Identify which cell holds the provided text, then report its (x, y) central coordinate. 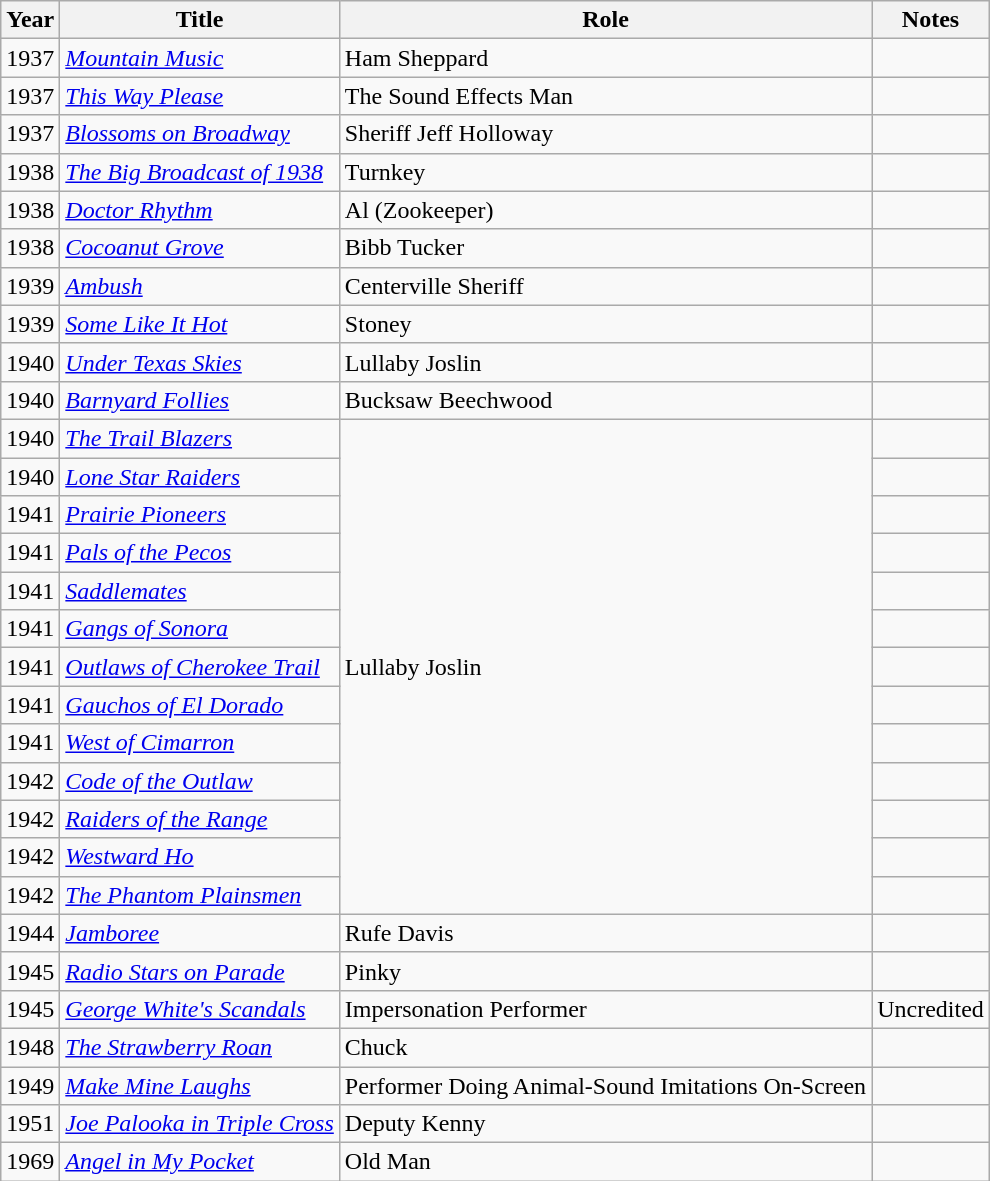
Centerville Sheriff (605, 286)
Make Mine Laughs (200, 1085)
Some Like It Hot (200, 324)
Angel in My Pocket (200, 1162)
Outlaws of Cherokee Trail (200, 667)
George White's Scandals (200, 1009)
Performer Doing Animal-Sound Imitations On-Screen (605, 1085)
Westward Ho (200, 857)
Bibb Tucker (605, 248)
Al (Zookeeper) (605, 210)
This Way Please (200, 96)
Cocoanut Grove (200, 248)
Year (30, 20)
Title (200, 20)
Stoney (605, 324)
The Trail Blazers (200, 438)
Under Texas Skies (200, 362)
Notes (931, 20)
Radio Stars on Parade (200, 971)
Prairie Pioneers (200, 515)
Gangs of Sonora (200, 629)
Impersonation Performer (605, 1009)
Bucksaw Beechwood (605, 400)
Pals of the Pecos (200, 553)
Ambush (200, 286)
1951 (30, 1124)
Code of the Outlaw (200, 781)
The Sound Effects Man (605, 96)
Lone Star Raiders (200, 477)
The Strawberry Roan (200, 1047)
Barnyard Follies (200, 400)
Saddlemates (200, 591)
Pinky (605, 971)
Deputy Kenny (605, 1124)
Old Man (605, 1162)
1949 (30, 1085)
Chuck (605, 1047)
Rufe Davis (605, 933)
West of Cimarron (200, 743)
Sheriff Jeff Holloway (605, 134)
1948 (30, 1047)
1969 (30, 1162)
Doctor Rhythm (200, 210)
1944 (30, 933)
Jamboree (200, 933)
Role (605, 20)
Joe Palooka in Triple Cross (200, 1124)
Ham Sheppard (605, 58)
Turnkey (605, 172)
Uncredited (931, 1009)
Mountain Music (200, 58)
The Big Broadcast of 1938 (200, 172)
The Phantom Plainsmen (200, 895)
Gauchos of El Dorado (200, 705)
Blossoms on Broadway (200, 134)
Raiders of the Range (200, 819)
